Provide the (X, Y) coordinate of the cell's center where the given text is located.  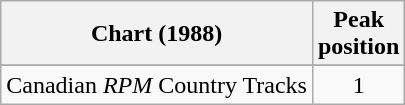
Peakposition (358, 34)
Canadian RPM Country Tracks (157, 85)
Chart (1988) (157, 34)
1 (358, 85)
